Provide the [x, y] coordinate of the cell's center where the given text is located.  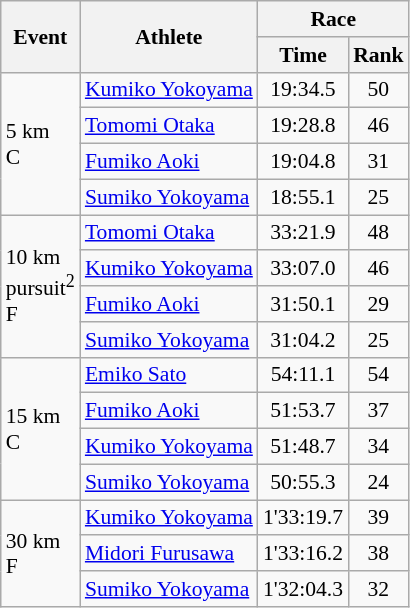
51:53.7 [303, 411]
31:04.2 [303, 340]
51:48.7 [303, 447]
1'33:19.7 [303, 518]
19:34.5 [303, 90]
Emiko Sato [169, 375]
31 [378, 162]
32 [378, 589]
Athlete [169, 36]
38 [378, 554]
48 [378, 233]
50 [378, 90]
37 [378, 411]
33:21.9 [303, 233]
18:55.1 [303, 197]
5 km C [40, 143]
54:11.1 [303, 375]
29 [378, 304]
39 [378, 518]
19:04.8 [303, 162]
1'32:04.3 [303, 589]
24 [378, 482]
Race [334, 19]
Rank [378, 55]
31:50.1 [303, 304]
50:55.3 [303, 482]
19:28.8 [303, 126]
34 [378, 447]
33:07.0 [303, 269]
30 km F [40, 554]
Event [40, 36]
10 km pursuit2 F [40, 286]
Time [303, 55]
1'33:16.2 [303, 554]
54 [378, 375]
Midori Furusawa [169, 554]
15 km C [40, 428]
